Locate the cell with the specified text and output its [X, Y] center coordinate. 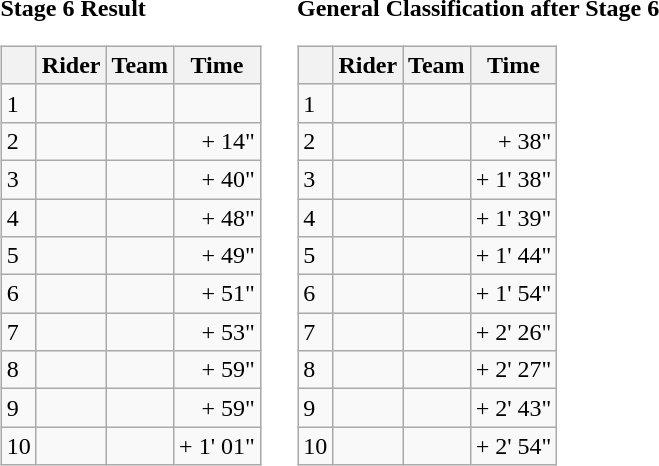
+ 1' 38" [514, 179]
+ 48" [218, 217]
+ 2' 26" [514, 332]
+ 1' 39" [514, 217]
+ 2' 27" [514, 370]
+ 38" [514, 141]
+ 2' 54" [514, 446]
+ 1' 01" [218, 446]
+ 51" [218, 294]
+ 53" [218, 332]
+ 2' 43" [514, 408]
+ 40" [218, 179]
+ 1' 54" [514, 294]
+ 14" [218, 141]
+ 1' 44" [514, 256]
+ 49" [218, 256]
